For the text-containing cell, return its midpoint in [x, y] coordinate format. 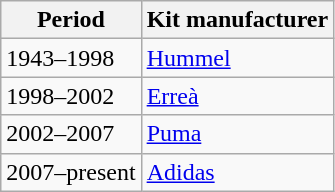
2007–present [71, 172]
1943–1998 [71, 58]
Adidas [238, 172]
Hummel [238, 58]
1998–2002 [71, 96]
Kit manufacturer [238, 20]
2002–2007 [71, 134]
Erreà [238, 96]
Period [71, 20]
Puma [238, 134]
